Return [X, Y] of the center of cell containing provided text 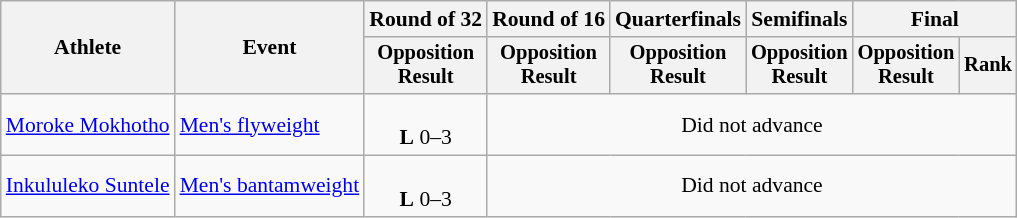
Moroke Mokhotho [88, 124]
Men's flyweight [270, 124]
Final [935, 19]
Round of 16 [548, 19]
Men's bantamweight [270, 186]
Rank [988, 66]
Inkululeko Suntele [88, 186]
Event [270, 48]
Quarterfinals [678, 19]
Athlete [88, 48]
Semifinals [800, 19]
Round of 32 [426, 19]
